Scan for the cell matching the given text and deliver its (x, y) coordinate at center. 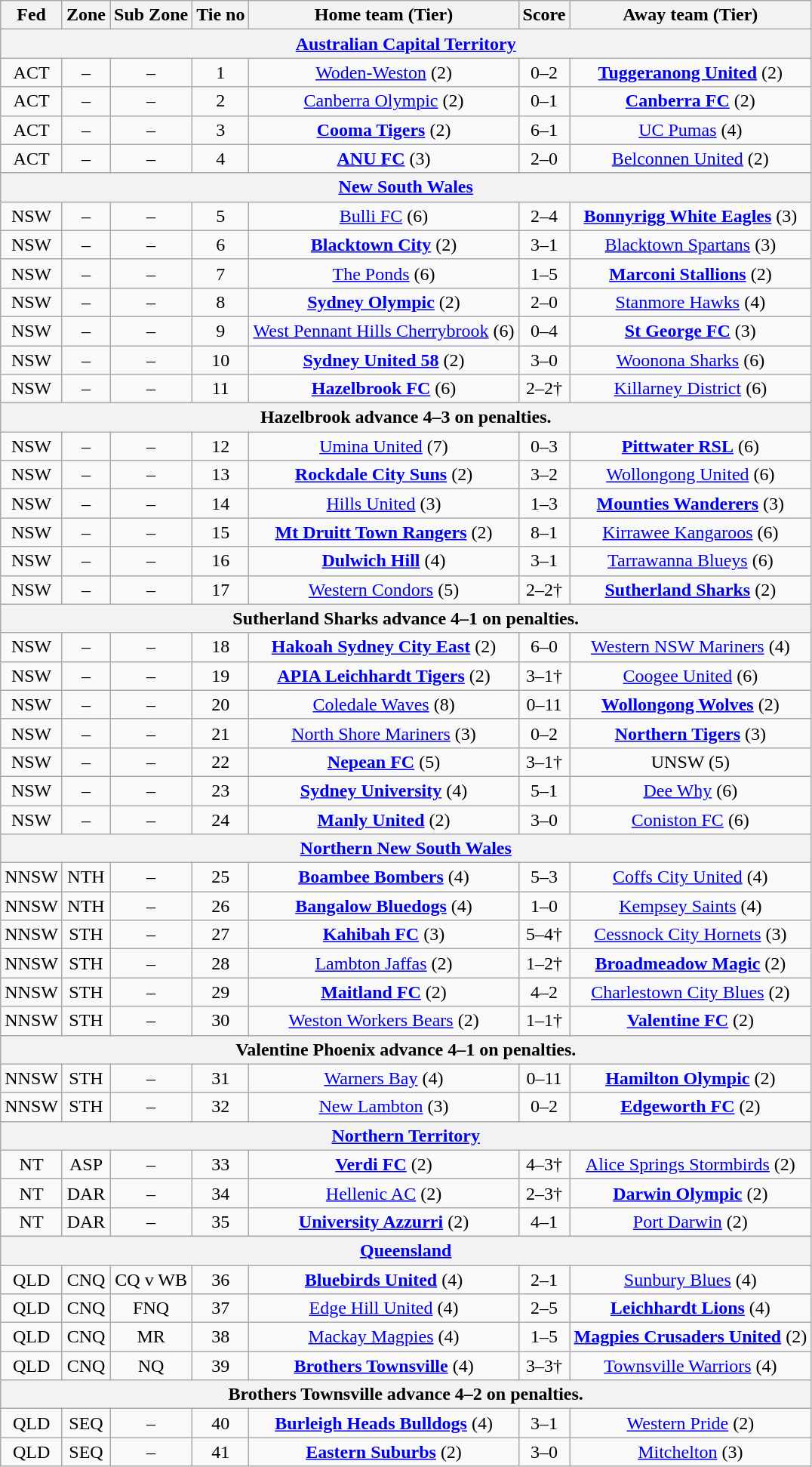
4–1 (544, 1222)
Hazelbrook FC (6) (383, 389)
Woden-Weston (2) (383, 72)
0–1 (544, 101)
Kahibah FC (3) (383, 935)
Mounties Wanderers (3) (691, 504)
Belconnen United (2) (691, 159)
Bulli FC (6) (383, 216)
Mt Druitt Town Rangers (2) (383, 532)
16 (220, 561)
Cessnock City Hornets (3) (691, 935)
4 (220, 159)
Sydney University (4) (383, 791)
MR (151, 1337)
11 (220, 389)
30 (220, 1021)
Wollongong United (6) (691, 475)
Charlestown City Blues (2) (691, 992)
Tuggeranong United (2) (691, 72)
0–3 (544, 446)
Weston Workers Bears (2) (383, 1021)
New Lambton (3) (383, 1107)
3–2 (544, 475)
Eastern Suburbs (2) (383, 1452)
Townsville Warriors (4) (691, 1366)
Dee Why (6) (691, 791)
37 (220, 1308)
Western NSW Mariners (4) (691, 647)
Blacktown Spartans (3) (691, 245)
Warners Bay (4) (383, 1078)
Manly United (2) (383, 819)
University Azzurri (2) (383, 1222)
St George FC (3) (691, 331)
Sutherland Sharks advance 4–1 on penalties. (406, 618)
10 (220, 360)
13 (220, 475)
1–0 (544, 906)
Nepean FC (5) (383, 762)
Bangalow Bluedogs (4) (383, 906)
Hills United (3) (383, 504)
Sunbury Blues (4) (691, 1280)
5–3 (544, 877)
Killarney District (6) (691, 389)
Northern Tigers (3) (691, 733)
Sutherland Sharks (2) (691, 590)
Coledale Waves (8) (383, 704)
Lambton Jaffas (2) (383, 963)
4–2 (544, 992)
1 (220, 72)
Hellenic AC (2) (383, 1193)
Broadmeadow Magic (2) (691, 963)
Coniston FC (6) (691, 819)
7 (220, 273)
Maitland FC (2) (383, 992)
Umina United (7) (383, 446)
Brothers Townsville advance 4–2 on penalties. (406, 1395)
38 (220, 1337)
32 (220, 1107)
Magpies Crusaders United (2) (691, 1337)
5–4† (544, 935)
Western Condors (5) (383, 590)
Wollongong Wolves (2) (691, 704)
Leichhardt Lions (4) (691, 1308)
31 (220, 1078)
24 (220, 819)
Alice Springs Stormbirds (2) (691, 1164)
Tarrawanna Blueys (6) (691, 561)
1–2† (544, 963)
0–4 (544, 331)
23 (220, 791)
Fed (32, 15)
17 (220, 590)
21 (220, 733)
Western Pride (2) (691, 1423)
2–1 (544, 1280)
14 (220, 504)
8 (220, 302)
22 (220, 762)
Rockdale City Suns (2) (383, 475)
Stanmore Hawks (4) (691, 302)
5 (220, 216)
NQ (151, 1366)
Bluebirds United (4) (383, 1280)
1–1† (544, 1021)
25 (220, 877)
Dulwich Hill (4) (383, 561)
Canberra FC (2) (691, 101)
Away team (Tier) (691, 15)
29 (220, 992)
36 (220, 1280)
Tie no (220, 15)
ANU FC (3) (383, 159)
Zone (86, 15)
Coffs City United (4) (691, 877)
9 (220, 331)
Edgeworth FC (2) (691, 1107)
Woonona Sharks (6) (691, 360)
Sydney United 58 (2) (383, 360)
Hamilton Olympic (2) (691, 1078)
Blacktown City (2) (383, 245)
2 (220, 101)
34 (220, 1193)
UNSW (5) (691, 762)
CQ v WB (151, 1280)
Coogee United (6) (691, 676)
15 (220, 532)
Mackay Magpies (4) (383, 1337)
Valentine FC (2) (691, 1021)
Port Darwin (2) (691, 1222)
Verdi FC (2) (383, 1164)
Mitchelton (3) (691, 1452)
Boambee Bombers (4) (383, 877)
6 (220, 245)
4–3† (544, 1164)
Darwin Olympic (2) (691, 1193)
APIA Leichhardt Tigers (2) (383, 676)
Home team (Tier) (383, 15)
Burleigh Heads Bulldogs (4) (383, 1423)
Kempsey Saints (4) (691, 906)
Bonnyrigg White Eagles (3) (691, 216)
Brothers Townsville (4) (383, 1366)
Queensland (406, 1250)
8–1 (544, 532)
2–5 (544, 1308)
New South Wales (406, 187)
Score (544, 15)
2–4 (544, 216)
39 (220, 1366)
Edge Hill United (4) (383, 1308)
5–1 (544, 791)
40 (220, 1423)
Cooma Tigers (2) (383, 130)
Hazelbrook advance 4–3 on penalties. (406, 418)
Marconi Stallions (2) (691, 273)
North Shore Mariners (3) (383, 733)
6–1 (544, 130)
Northern Territory (406, 1136)
ASP (86, 1164)
20 (220, 704)
Hakoah Sydney City East (2) (383, 647)
Kirrawee Kangaroos (6) (691, 532)
27 (220, 935)
26 (220, 906)
Pittwater RSL (6) (691, 446)
6–0 (544, 647)
28 (220, 963)
Northern New South Wales (406, 849)
19 (220, 676)
FNQ (151, 1308)
12 (220, 446)
3 (220, 130)
Valentine Phoenix advance 4–1 on penalties. (406, 1049)
Australian Capital Territory (406, 44)
33 (220, 1164)
Sub Zone (151, 15)
3–3† (544, 1366)
18 (220, 647)
West Pennant Hills Cherrybrook (6) (383, 331)
2–3† (544, 1193)
The Ponds (6) (383, 273)
Sydney Olympic (2) (383, 302)
1–3 (544, 504)
35 (220, 1222)
Canberra Olympic (2) (383, 101)
UC Pumas (4) (691, 130)
41 (220, 1452)
